From the cell containing the given text, extract its center point as (x, y) coordinate. 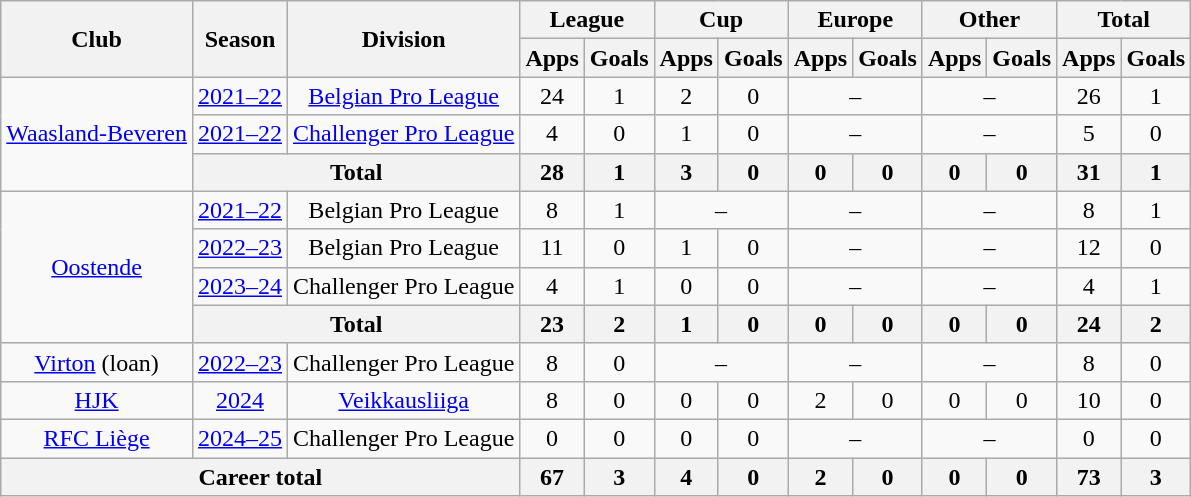
Virton (loan) (97, 362)
League (587, 20)
5 (1089, 134)
2024–25 (240, 438)
31 (1089, 172)
2023–24 (240, 286)
Season (240, 39)
12 (1089, 248)
11 (552, 248)
Cup (721, 20)
Europe (855, 20)
Division (404, 39)
Other (989, 20)
RFC Liège (97, 438)
28 (552, 172)
HJK (97, 400)
2024 (240, 400)
73 (1089, 477)
Club (97, 39)
23 (552, 324)
Career total (260, 477)
Veikkausliiga (404, 400)
67 (552, 477)
Waasland-Beveren (97, 134)
26 (1089, 96)
Oostende (97, 267)
10 (1089, 400)
